For the text-containing cell, return its midpoint in [x, y] coordinate format. 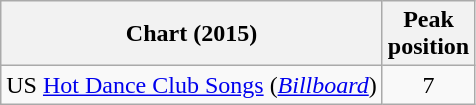
Peakposition [428, 34]
US Hot Dance Club Songs (Billboard) [192, 85]
Chart (2015) [192, 34]
7 [428, 85]
